Capture the cell that displays the provided text and extract its [X, Y] central coordinate. 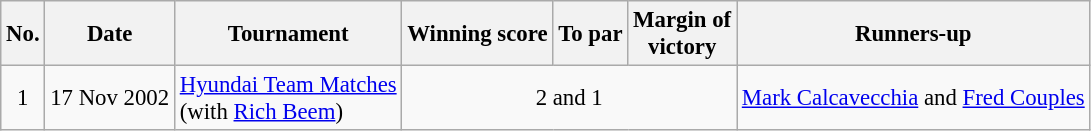
Runners-up [912, 34]
17 Nov 2002 [110, 98]
Margin ofvictory [682, 34]
2 and 1 [570, 98]
Mark Calcavecchia and Fred Couples [912, 98]
1 [23, 98]
Tournament [288, 34]
Hyundai Team Matches(with Rich Beem) [288, 98]
Date [110, 34]
To par [590, 34]
No. [23, 34]
Winning score [478, 34]
